For the text-containing cell, return its midpoint in [x, y] coordinate format. 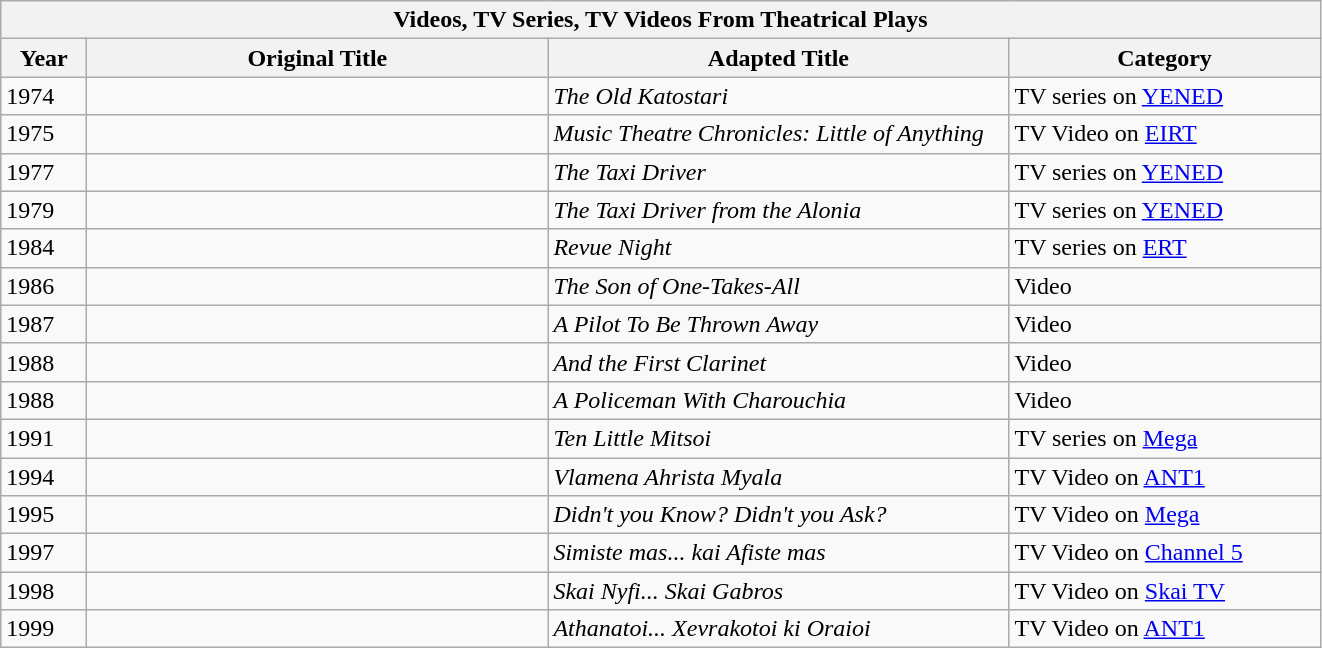
TV Video on Mega [1164, 515]
Category [1164, 58]
TV Video on Skai TV [1164, 591]
1986 [44, 286]
Didn't you Know? Didn't you Ask? [778, 515]
TV series on ERT [1164, 248]
Original Title [318, 58]
Revue Night [778, 248]
TV series on Mega [1164, 438]
1995 [44, 515]
1987 [44, 324]
The Son of One-Takes-All [778, 286]
Simiste mas... kai Afiste mas [778, 553]
1991 [44, 438]
1975 [44, 134]
The Old Katostari [778, 96]
1998 [44, 591]
The Taxi Driver from the Alonia [778, 210]
1974 [44, 96]
Skai Nyfi... Skai Gabros [778, 591]
A Policeman With Charouchia [778, 400]
1997 [44, 553]
1994 [44, 477]
And the First Clarinet [778, 362]
Adapted Title [778, 58]
The Taxi Driver [778, 172]
Vlamena Ahrista Myala [778, 477]
Videos, TV Series, TV Videos From Theatrical Plays [660, 20]
TV Video on Channel 5 [1164, 553]
TV Video on EIRT [1164, 134]
1999 [44, 629]
1977 [44, 172]
Year [44, 58]
Athanatoi... Χevrakotoi ki Οraioi [778, 629]
A Pilot To Be Thrown Away [778, 324]
Music Theatre Chronicles: Little of Anything [778, 134]
1984 [44, 248]
1979 [44, 210]
Ten Little Mitsoi [778, 438]
